Pinpoint the cell where the given text exists, returning its [X, Y] midpoint coordinate. 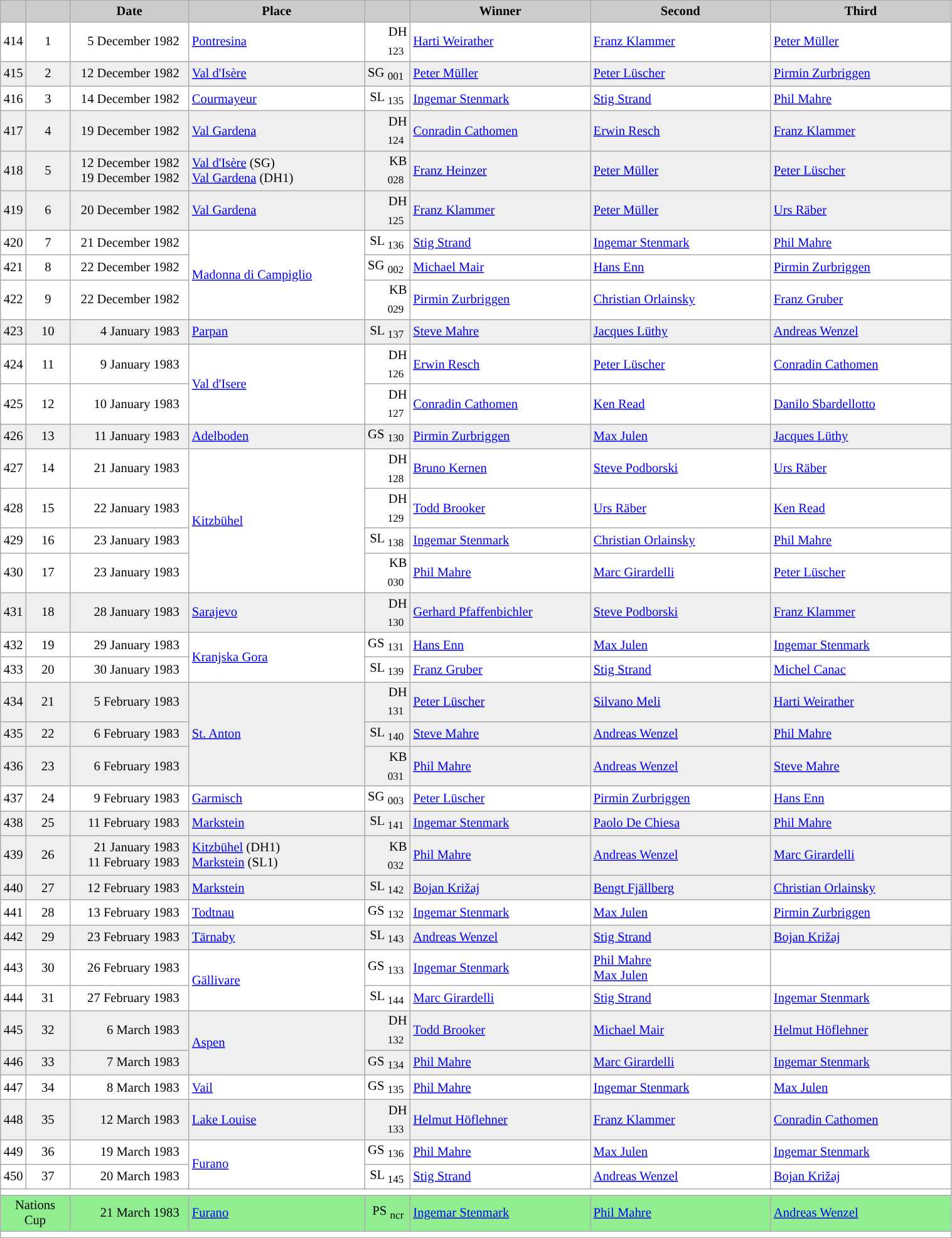
443 [14, 967]
419 [14, 210]
DH 123 [388, 41]
415 [14, 74]
28 [48, 912]
433 [14, 669]
Pontresina [277, 41]
Second [680, 11]
449 [14, 1151]
450 [14, 1176]
19 [48, 644]
27 [48, 888]
Tärnaby [277, 937]
DH 129 [388, 509]
445 [14, 1030]
GS 136 [388, 1151]
SL 135 [388, 98]
21 [48, 702]
447 [14, 1087]
423 [14, 331]
SL 137 [388, 331]
DH 133 [388, 1119]
20 [48, 669]
36 [48, 1151]
GS 131 [388, 644]
28 January 1983 [129, 613]
427 [14, 468]
Gällivare [277, 979]
Bengt Fjällberg [680, 888]
20 March 1983 [129, 1176]
Adelboden [277, 436]
12 December 1982 [129, 74]
13 February 1983 [129, 912]
12 December 1982 19 December 1982 [129, 171]
DH 126 [388, 364]
KB 030 [388, 573]
446 [14, 1062]
5 [48, 171]
Bruno Kernen [500, 468]
9 February 1983 [129, 799]
10 January 1983 [129, 403]
19 December 1982 [129, 131]
Courmayeur [277, 98]
Kitzbühel [277, 520]
Todtnau [277, 912]
PS ncr [388, 1213]
Val d'Isere [277, 384]
16 [48, 540]
23 [48, 766]
29 [48, 937]
21 December 1982 [129, 242]
Third [861, 11]
26 [48, 855]
DH 127 [388, 403]
33 [48, 1062]
21 March 1983 [129, 1213]
432 [14, 644]
SL 144 [388, 998]
27 February 1983 [129, 998]
11 January 1983 [129, 436]
440 [14, 888]
SG 003 [388, 799]
448 [14, 1119]
Date [129, 11]
438 [14, 822]
7 March 1983 [129, 1062]
3 [48, 98]
9 [48, 299]
30 January 1983 [129, 669]
SL 140 [388, 733]
12 March 1983 [129, 1119]
GS 135 [388, 1087]
Sarajevo [277, 613]
24 [48, 799]
SL 139 [388, 669]
DH 130 [388, 613]
444 [14, 998]
17 [48, 573]
1 [48, 41]
431 [14, 613]
GS 130 [388, 436]
430 [14, 573]
9 January 1983 [129, 364]
439 [14, 855]
420 [14, 242]
22 January 1983 [129, 509]
11 [48, 364]
KB 032 [388, 855]
435 [14, 733]
4 January 1983 [129, 331]
6 March 1983 [129, 1030]
422 [14, 299]
35 [48, 1119]
Vail [277, 1087]
Michel Canac [861, 669]
417 [14, 131]
Phil Mahre Max Julen [680, 967]
416 [14, 98]
SL 138 [388, 540]
425 [14, 403]
437 [14, 799]
GS 133 [388, 967]
KB 029 [388, 299]
Val d'Isère [277, 74]
8 [48, 267]
Kitzbühel (DH1) Markstein (SL1) [277, 855]
429 [14, 540]
34 [48, 1087]
SL 143 [388, 937]
11 February 1983 [129, 822]
KB 031 [388, 766]
10 [48, 331]
Val d'Isère (SG) Val Gardena (DH1) [277, 171]
Paolo De Chiesa [680, 822]
4 [48, 131]
441 [14, 912]
12 [48, 403]
5 February 1983 [129, 702]
Parpan [277, 331]
418 [14, 171]
22 [48, 733]
DH 131 [388, 702]
21 January 1983 11 February 1983 [129, 855]
Nations Cup [35, 1213]
31 [48, 998]
Kranjska Gora [277, 657]
25 [48, 822]
Winner [500, 11]
30 [48, 967]
29 January 1983 [129, 644]
434 [14, 702]
14 December 1982 [129, 98]
Franz Heinzer [500, 171]
424 [14, 364]
442 [14, 937]
426 [14, 436]
SG 001 [388, 74]
Garmisch [277, 799]
SL 142 [388, 888]
St. Anton [277, 734]
8 March 1983 [129, 1087]
14 [48, 468]
DH 128 [388, 468]
Lake Louise [277, 1119]
Danilo Sbardellotto [861, 403]
6 [48, 210]
428 [14, 509]
Silvano Meli [680, 702]
2 [48, 74]
SL 145 [388, 1176]
DH 125 [388, 210]
GS 134 [388, 1062]
Aspen [277, 1042]
12 February 1983 [129, 888]
15 [48, 509]
19 March 1983 [129, 1151]
Madonna di Campiglio [277, 274]
20 December 1982 [129, 210]
26 February 1983 [129, 967]
GS 132 [388, 912]
DH 132 [388, 1030]
421 [14, 267]
21 January 1983 [129, 468]
Place [277, 11]
SL 136 [388, 242]
18 [48, 613]
SL 141 [388, 822]
Gerhard Pfaffenbichler [500, 613]
32 [48, 1030]
DH 124 [388, 131]
23 February 1983 [129, 937]
37 [48, 1176]
13 [48, 436]
414 [14, 41]
KB 028 [388, 171]
436 [14, 766]
7 [48, 242]
5 December 1982 [129, 41]
SG 002 [388, 267]
